Return (x, y) of the center of cell containing provided text 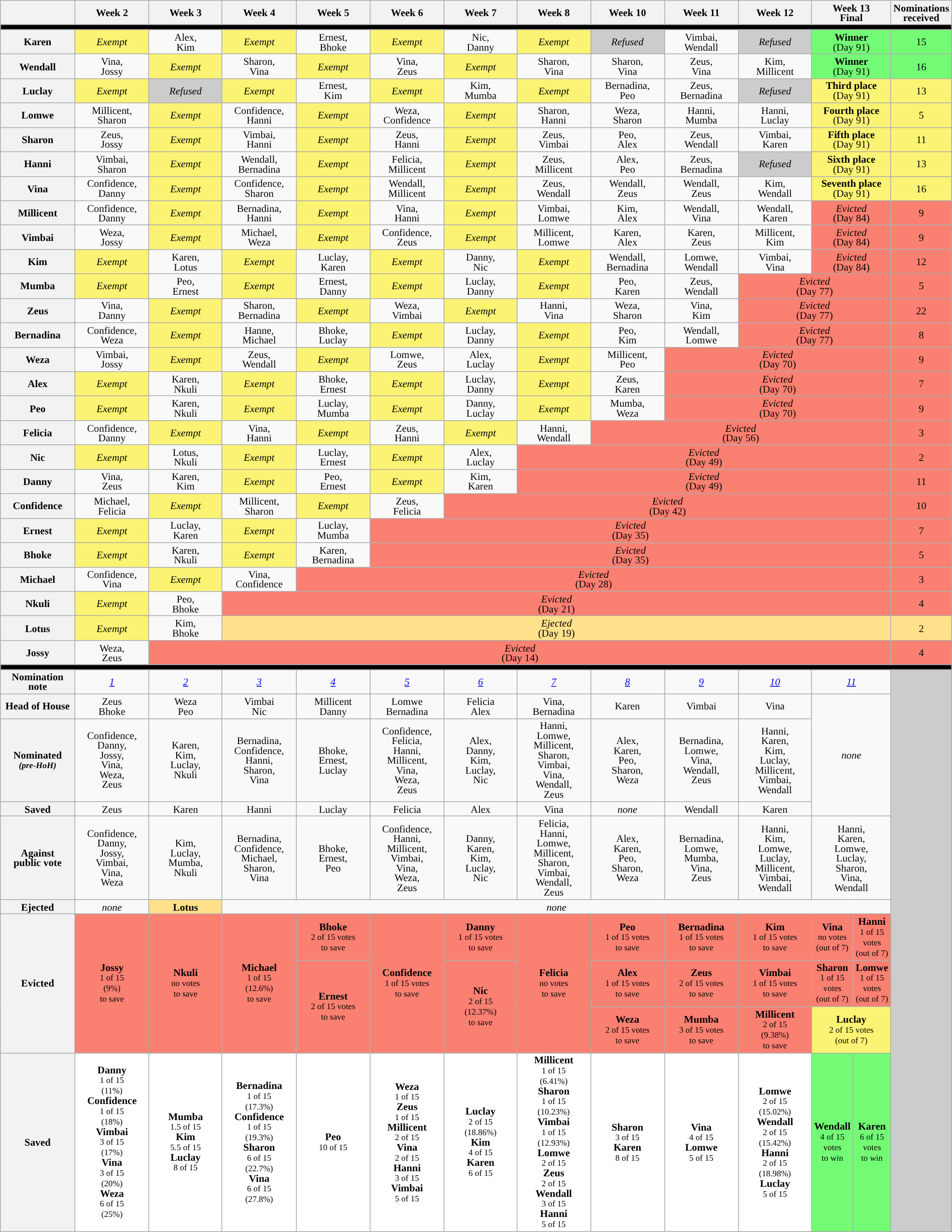
Hanni,Wendall (553, 433)
Wendall,Karen (775, 213)
Week 13Final (852, 12)
Alex,Kim (186, 42)
Danny (38, 481)
Fourth place(Day 91) (852, 115)
Bernadina,Confidence,Michael,Sharon,Vina (259, 858)
Peo,Alex (628, 140)
Bernadina1 of 15(17.3%)Confidence1 of 15(19.3%)Sharon6 of 15(22.7%)Vina6 of 15(27.8%) (259, 1142)
Seventh place(Day 91) (852, 189)
Wendall,Vina (701, 213)
Vimbai,Hanni (259, 140)
Bernadina1 of 15 votesto save (701, 937)
12 (921, 262)
Week 11 (701, 12)
Sharon (38, 140)
Week 7 (481, 12)
Confidence,Sharon (259, 189)
Millicent (38, 213)
Zeus,Karen (628, 384)
Hanni,Karen,Kim,Luclay,Millicent,Vimbai,Wendall (775, 760)
Lomwe,Wendall (701, 262)
Kim,Luclay,Mumba,Nkuli (186, 858)
Vimbai,Jossy (112, 359)
Nominationsreceived (921, 12)
Confidence,Danny,Jossy,Vimbai,Vina,Weza (112, 858)
Peo1 of 15 votesto save (628, 937)
Hanni1 of 15 votes(out of 7) (872, 937)
Kim,Wendall (775, 189)
Confidence,Danny,Jossy,Vina,Weza,Zeus (112, 760)
MillicentDanny (333, 706)
Felicia,Hanni,Lomwe,Millicent,Sharon,Vimbai,Wendall,Zeus (553, 858)
Third place(Day 91) (852, 90)
Nomination note (38, 682)
Confidence,Felicia,Hanni,Millicent,Vina,Weza,Zeus (407, 760)
Hanni,Kim,Lomwe,Luclay,Millicent,Vimbai,Wendall (775, 858)
Bhoke (38, 554)
Ernest,Bhoke (333, 42)
Alex1 of 15 votesto save (628, 983)
Jossy1 of 15(9%)to save (112, 983)
Weza2 of 15 votesto save (628, 1030)
Confidence,Zeus (407, 237)
Karen6 of 15 votesto win (872, 1142)
Evicted(Day 42) (668, 506)
Mumba1.5 of 15Kim5.5 of 15Luclay8 of 15 (186, 1142)
Week 3 (186, 12)
Millicent2 of 15(9.38%)to save (775, 1030)
Zeus,Vina (701, 66)
6 (481, 682)
Lomwe (38, 115)
Vimbai1 of 15 votesto save (775, 983)
Ejected (38, 907)
Nic (38, 457)
Vimbai,Lomwe (553, 213)
Week 6 (407, 12)
Weza,Vimbai (407, 310)
Ernest (38, 530)
Lomwe,Zeus (407, 359)
Karen,Zeus (701, 237)
Karen,Lotus (186, 262)
Confidence1 of 15 votesto save (407, 983)
Fifth place(Day 91) (852, 140)
Hanni,Luclay (775, 115)
Kim,Bhoke (186, 628)
Sixth place(Day 91) (852, 164)
Evicted(Day 56) (741, 433)
Zeus,Millicent (553, 164)
Ernest2 of 15 votesto save (333, 1006)
Zeus,Jossy (112, 140)
Sharon1 of 15 votes(out of 7) (832, 983)
Weza,Zeus (112, 653)
Karen,Kim (186, 481)
Bhoke,Ernest,Peo (333, 858)
Vimbai,Sharon (112, 164)
Ernest,Kim (333, 90)
Head of House (38, 706)
Vina4 of 15Lomwe5 of 15 (701, 1142)
Michael,Weza (259, 237)
Lomwe2 of 15(15.02%)Wendall2 of 15(15.42%)Hanni2 of 15(18.98%)Luclay5 of 15 (775, 1142)
Kim,Alex (628, 213)
Vimbai,Vina (775, 262)
Bhoke,Ernest (333, 384)
Millicent,Peo (628, 359)
Bernadina,Hanni (259, 213)
Vina,Kim (701, 310)
Kim (38, 262)
Millicent1 of 15(6.41%)Sharon1 of 15(10.23%)Vimbai1 of 15(12.93%)Lomwe2 of 15Zeus2 of 15Wendall3 of 15Hanni5 of 15 (553, 1142)
Alex,Peo (628, 164)
Nkuli (38, 603)
Luclay2 of 15(18.86%)Kim4 of 15Karen6 of 15 (481, 1142)
Luclay,Ernest (333, 457)
Confidence (38, 506)
Michael1 of 15(12.6%)to save (259, 983)
Vimbai,Karen (775, 140)
Week 2 (112, 12)
Peo,Bhoke (186, 603)
15 (921, 42)
Week 12 (775, 12)
Confidence,Vina (112, 579)
Kim,Millicent (775, 66)
WezaPeo (186, 706)
Vimbai,Wendall (701, 42)
Hanne,Michael (259, 335)
Evicted(Day 21) (556, 603)
Vina,Jossy (112, 66)
ZeusBhoke (112, 706)
Karen,Alex (628, 237)
Weza1 of 15Zeus1 of 15Millicent2 of 15Vina2 of 15Hanni3 of 15Vimbai5 of 15 (407, 1142)
Vinano votes(out of 7) (832, 937)
Bernadina,Lomwe,Mumba,Vina,Zeus (701, 858)
Hanni,Lomwe,Millicent,Sharon,Vimbai,Vina,Wendall,Zeus (553, 760)
Jossy (38, 653)
Karen,Kim,Luclay,Nkuli (186, 760)
Nominated(pre-HoH) (38, 760)
Weza (38, 359)
Ejected(Day 19) (556, 628)
Wendall4 of 15 votesto win (832, 1142)
22 (921, 310)
Danny1 of 15(11%)Confidence1 of 15(18%)Vimbai3 of 15(17%)Vina3 of 15(20%)Weza6 of 15(25%) (112, 1142)
Confidence,Hanni (259, 115)
Evicted(Day 14) (520, 653)
Mumba,Weza (628, 408)
Bernadina (38, 335)
Feliciano votesto save (553, 983)
Mumba (38, 286)
Sharon,Hanni (553, 115)
Nic2 of 15(12.37%)to save (481, 1006)
Kim1 of 15 votesto save (775, 937)
Hanni,Karen,Lomwe,Luclay,Sharon,Vina,Wendall (852, 858)
Bernadina,Peo (628, 90)
Weza,Confidence (407, 115)
Weza,Jossy (112, 237)
Alex,Danny,Kim,Luclay,Nic (481, 760)
Millicent,Lomwe (553, 237)
Wendall,Lomwe (701, 335)
Karen,Bernadina (333, 554)
Hanni,Vina (553, 310)
Bhoke,Luclay (333, 335)
FeliciaAlex (481, 706)
Confidence,Hanni,Millicent,Vimbai,Vina,Weza,Zeus (407, 858)
Bernadina,Confidence,Hanni,Sharon,Vina (259, 760)
Sharon,Bernadina (259, 310)
Wendall,Millicent (407, 189)
Danny,Karen,Kim,Luclay,Nic (481, 858)
Week 10 (628, 12)
Michael,Felicia (112, 506)
Peo,Karen (628, 286)
Peo,Kim (628, 335)
Luclay2 of 15 votes(out of 7) (852, 1030)
Evicted(Day 28) (593, 579)
Lotus,Nkuli (186, 457)
Kim,Karen (481, 481)
Confidence,Weza (112, 335)
Felicia,Millicent (407, 164)
Peo10 of 15 (333, 1142)
VimbaiNic (259, 706)
Millicent,Kim (775, 237)
Bhoke2 of 15 votesto save (333, 937)
Bernadina,Lomwe,Vina,Wendall,Zeus (701, 760)
Peo (38, 408)
Lomwe1 of 15 votes(out of 7) (872, 983)
Danny,Nic (481, 262)
Mumba3 of 15 votesto save (701, 1030)
Zeus,Vimbai (553, 140)
LomweBernadina (407, 706)
1 (112, 682)
Bhoke,Ernest,Luclay (333, 760)
Week 4 (259, 12)
Evicted (38, 983)
Nkulino votesto save (186, 983)
Ernest,Danny (333, 286)
Againstpublic vote (38, 858)
Michael (38, 579)
Vina,Bernadina (553, 706)
Nic,Danny (481, 42)
Week 5 (333, 12)
Week 8 (553, 12)
Danny1 of 15 votesto save (481, 937)
Vina,Danny (112, 310)
Zeus2 of 15 votesto save (701, 983)
Hanni,Mumba (701, 115)
Kim,Mumba (481, 90)
Danny,Luclay (481, 408)
Sharon3 of 15Karen8 of 15 (628, 1142)
Vina,Confidence (259, 579)
Zeus,Felicia (407, 506)
